For the text-containing cell, return its midpoint in (x, y) coordinate format. 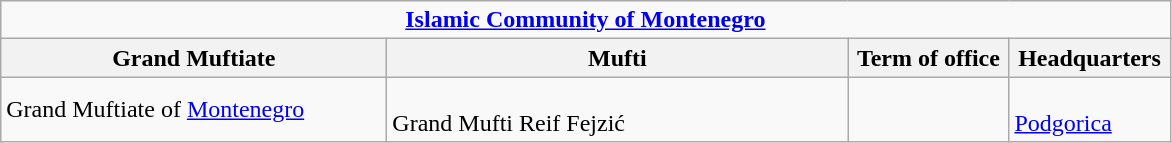
Grand Muftiate of Montenegro (194, 110)
Mufti (618, 58)
Grand Muftiate (194, 58)
Term of office (928, 58)
Grand Mufti Reif Fejzić (618, 110)
Headquarters (1090, 58)
Islamic Community of Montenegro (586, 20)
Podgorica (1090, 110)
